Provide the (x, y) coordinate of the cell's center where the given text is located.  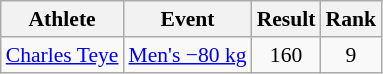
Men's −80 kg (187, 55)
160 (286, 55)
Result (286, 19)
Rank (352, 19)
Athlete (62, 19)
9 (352, 55)
Event (187, 19)
Charles Teye (62, 55)
